Locate the cell with the specified text and output its (x, y) center coordinate. 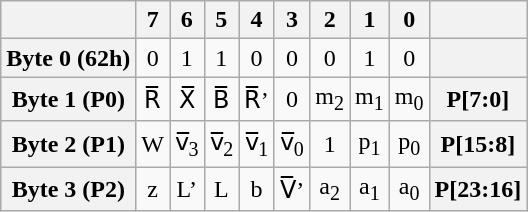
v̅0 (292, 144)
W (153, 144)
2 (330, 20)
7 (153, 20)
4 (257, 20)
b (257, 189)
a0 (409, 189)
R̅’ (257, 99)
m0 (409, 99)
Byte 1 (P0) (68, 99)
m2 (330, 99)
m1 (370, 99)
V̅’ (292, 189)
L (222, 189)
Byte 2 (P1) (68, 144)
p0 (409, 144)
P[15:8] (478, 144)
v̅2 (222, 144)
L’ (188, 189)
P[7:0] (478, 99)
a1 (370, 189)
v̅1 (257, 144)
X̅ (188, 99)
B̅ (222, 99)
P[23:16] (478, 189)
3 (292, 20)
Byte 0 (62h) (68, 58)
5 (222, 20)
z (153, 189)
a2 (330, 189)
6 (188, 20)
p1 (370, 144)
Byte 3 (P2) (68, 189)
R̅ (153, 99)
v̅3 (188, 144)
